Return [X, Y] of the center of cell containing provided text 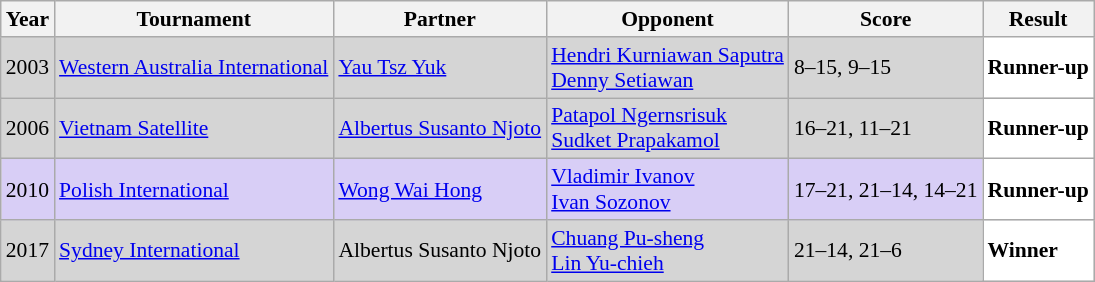
Vietnam Satellite [194, 128]
Opponent [668, 19]
Sydney International [194, 250]
Western Australia International [194, 68]
Vladimir Ivanov Ivan Sozonov [668, 190]
Polish International [194, 190]
Result [1038, 19]
16–21, 11–21 [886, 128]
2003 [28, 68]
Yau Tsz Yuk [440, 68]
Score [886, 19]
Wong Wai Hong [440, 190]
2006 [28, 128]
Patapol Ngernsrisuk Sudket Prapakamol [668, 128]
2017 [28, 250]
21–14, 21–6 [886, 250]
Hendri Kurniawan Saputra Denny Setiawan [668, 68]
2010 [28, 190]
17–21, 21–14, 14–21 [886, 190]
Tournament [194, 19]
8–15, 9–15 [886, 68]
Chuang Pu-sheng Lin Yu-chieh [668, 250]
Winner [1038, 250]
Partner [440, 19]
Year [28, 19]
